Pinpoint the cell where the given text exists, returning its (x, y) midpoint coordinate. 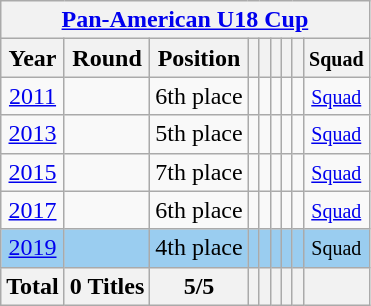
2013 (33, 134)
2019 (33, 248)
5/5 (199, 286)
Pan-American U18 Cup (185, 20)
2015 (33, 172)
5th place (199, 134)
7th place (199, 172)
0 Titles (107, 286)
2017 (33, 210)
Year (33, 58)
4th place (199, 248)
2011 (33, 96)
Round (107, 58)
Total (33, 286)
Position (199, 58)
